Pinpoint the cell where the given text exists, returning its [x, y] midpoint coordinate. 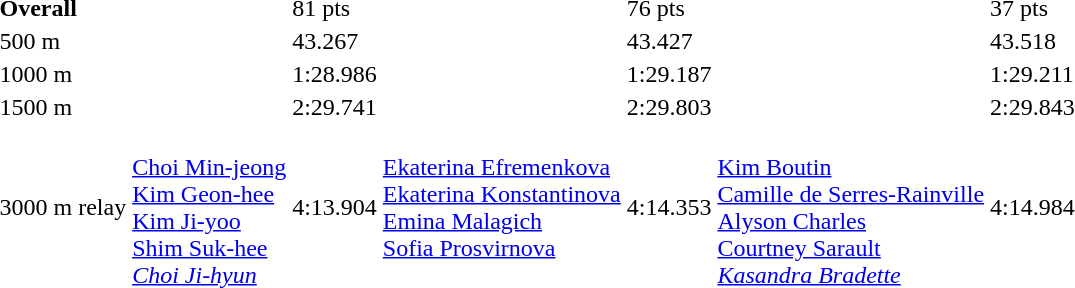
1:29.187 [669, 74]
2:29.803 [669, 107]
2:29.741 [335, 107]
1:28.986 [335, 74]
43.427 [669, 41]
43.267 [335, 41]
